Extract the [X, Y] coordinate from the center of the cell holding the provided text.  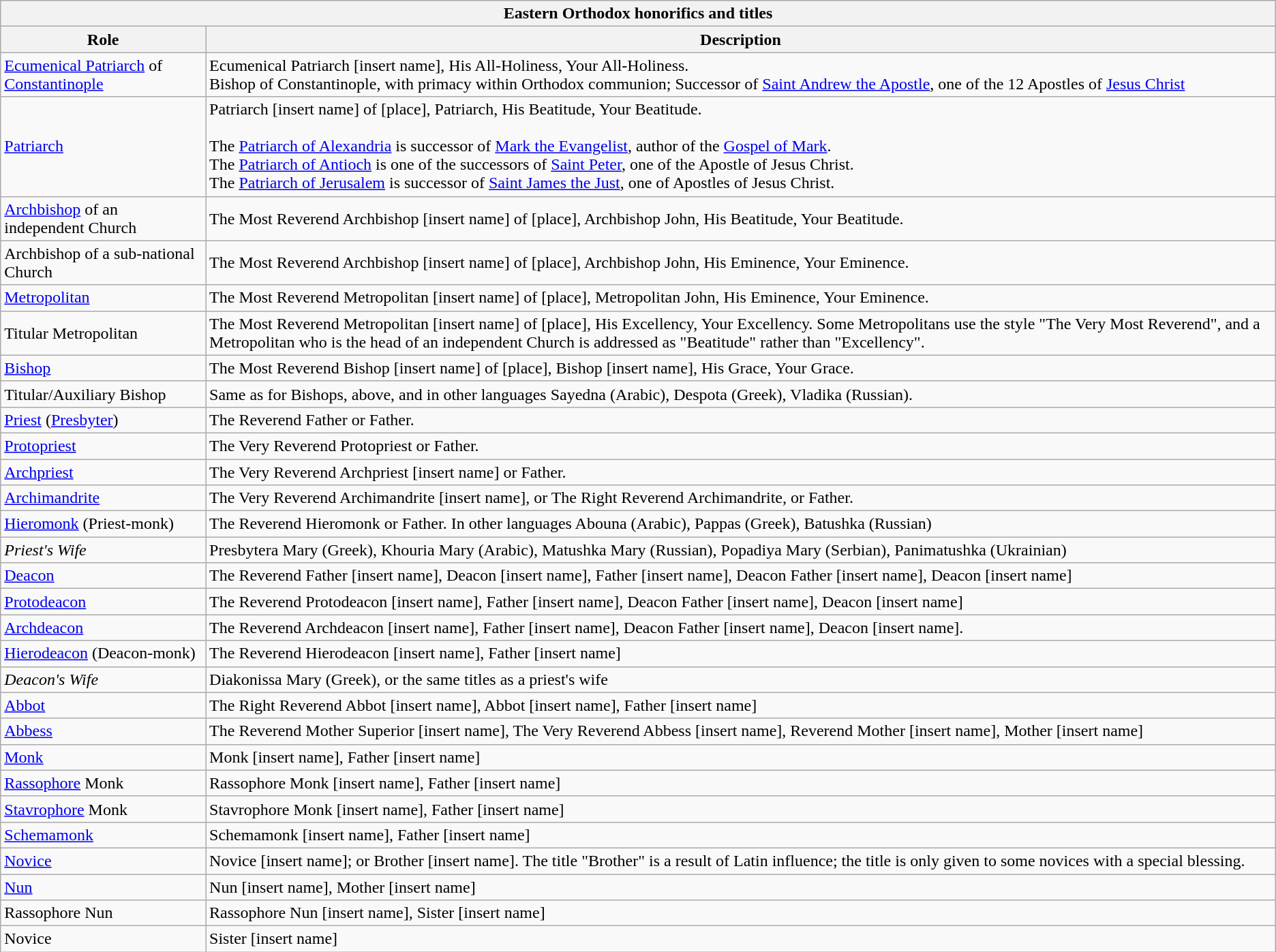
Sister [insert name] [741, 939]
Presbytera Mary (Greek), Khouria Mary (Arabic), Matushka Mary (Russian), Popadiya Mary (Serbian), Panimatushka (Ukrainian) [741, 550]
Metropolitan [104, 298]
The Very Reverend Archpriest [insert name] or Father. [741, 472]
The Reverend Protodeacon [insert name], Father [insert name], Deacon Father [insert name], Deacon [insert name] [741, 602]
The Reverend Archdeacon [insert name], Father [insert name], Deacon Father [insert name], Deacon [insert name]. [741, 628]
Hieromonk (Priest-monk) [104, 524]
Bishop [104, 368]
The Most Reverend Bishop [insert name] of [place], Bishop [insert name], His Grace, Your Grace. [741, 368]
Nun [104, 887]
Protopriest [104, 446]
Patriarch [104, 147]
Monk [104, 757]
Titular Metropolitan [104, 333]
Stavrophore Monk [insert name], Father [insert name] [741, 809]
Archpriest [104, 472]
Archimandrite [104, 498]
Role [104, 40]
Abbess [104, 731]
The Reverend Hieromonk or Father. In other languages Abouna (Arabic), Pappas (Greek), Batushka (Russian) [741, 524]
Deacon's Wife [104, 679]
The Reverend Hierodeacon [insert name], Father [insert name] [741, 654]
Abbot [104, 705]
Stavrophore Monk [104, 809]
The Reverend Father or Father. [741, 420]
Schemamonk [104, 835]
Eastern Orthodox honorifics and titles [638, 14]
Rassophore Nun [104, 913]
The Most Reverend Archbishop [insert name] of [place], Archbishop John, His Eminence, Your Eminence. [741, 263]
Same as for Bishops, above, and in other languages Sayedna (Arabic), Despota (Greek), Vladika (Russian). [741, 394]
Archdeacon [104, 628]
The Reverend Mother Superior [insert name], The Very Reverend Abbess [insert name], Reverend Mother [insert name], Mother [insert name] [741, 731]
Archbishop of a sub-national Church [104, 263]
Ecumenical Patriarch of Constantinople [104, 75]
Description [741, 40]
Schemamonk [insert name], Father [insert name] [741, 835]
The Reverend Father [insert name], Deacon [insert name], Father [insert name], Deacon Father [insert name], Deacon [insert name] [741, 576]
Rassophore Monk [insert name], Father [insert name] [741, 783]
Titular/Auxiliary Bishop [104, 394]
Protodeacon [104, 602]
Rassophore Nun [insert name], Sister [insert name] [741, 913]
The Most Reverend Archbishop [insert name] of [place], Archbishop John, His Beatitude, Your Beatitude. [741, 218]
The Very Reverend Archimandrite [insert name], or The Right Reverend Archimandrite, or Father. [741, 498]
Deacon [104, 576]
Archbishop of an independent Church [104, 218]
Priest (Presbyter) [104, 420]
Monk [insert name], Father [insert name] [741, 757]
The Most Reverend Metropolitan [insert name] of [place], Metropolitan John, His Eminence, Your Eminence. [741, 298]
Hierodeacon (Deacon-monk) [104, 654]
The Very Reverend Protopriest or Father. [741, 446]
Priest's Wife [104, 550]
Nun [insert name], Mother [insert name] [741, 887]
Diakonissa Mary (Greek), or the same titles as a priest's wife [741, 679]
Rassophore Monk [104, 783]
The Right Reverend Abbot [insert name], Abbot [insert name], Father [insert name] [741, 705]
